Determine the (x, y) coordinate at the center of the cell enclosing the given text.  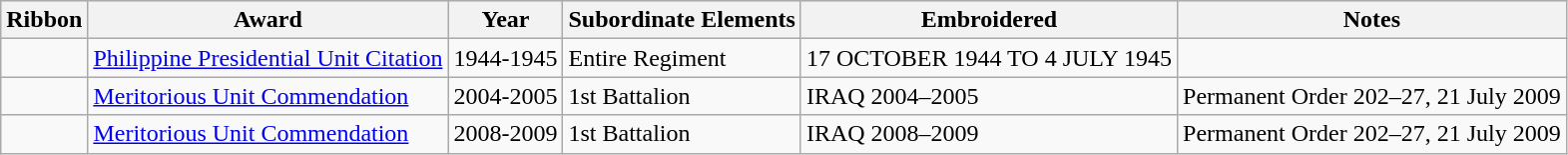
IRAQ 2008–2009 (988, 134)
2008-2009 (505, 134)
Philippine Presidential Unit Citation (267, 58)
Subordinate Elements (682, 20)
1944-1945 (505, 58)
Ribbon (44, 20)
IRAQ 2004–2005 (988, 96)
Entire Regiment (682, 58)
Notes (1372, 20)
Year (505, 20)
Embroidered (988, 20)
17 OCTOBER 1944 TO 4 JULY 1945 (988, 58)
Award (267, 20)
2004-2005 (505, 96)
